Locate the cell with the specified text and output its [x, y] center coordinate. 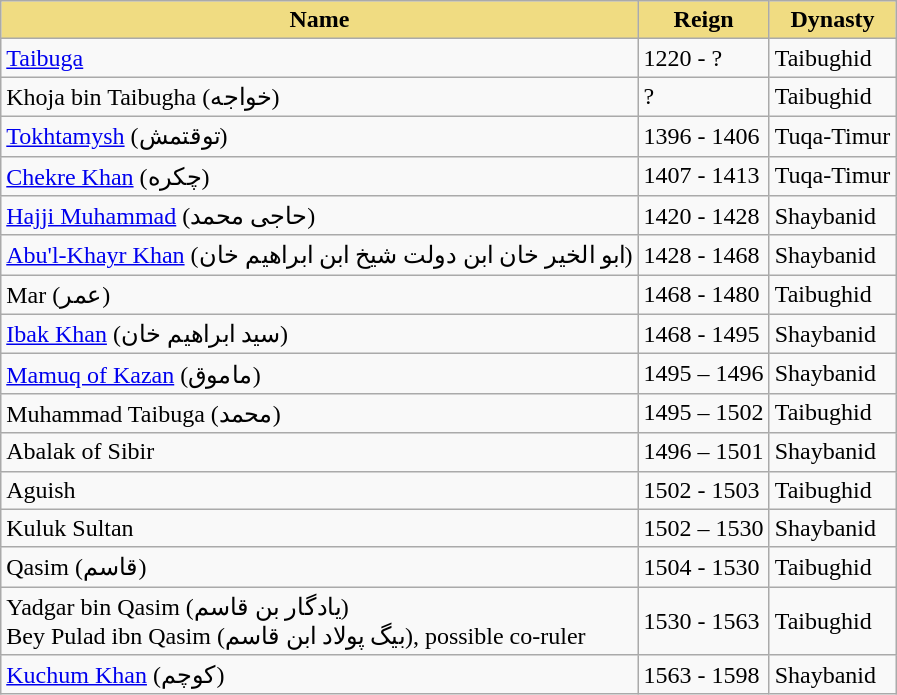
Tokhtamysh (توقتمش) [320, 136]
1502 - 1503 [704, 490]
Name [320, 20]
1420 - 1428 [704, 216]
1407 - 1413 [704, 176]
1496 – 1501 [704, 452]
? [704, 97]
Ibak Khan (سید ابراهیم خان) [320, 334]
1504 - 1530 [704, 567]
Kuluk Sultan [320, 528]
Mar (عمر) [320, 295]
Reign [704, 20]
Kuchum Khan (کوچم) [320, 675]
Abu'l-Khayr Khan (ابو الخیر خان ابن دولت شیخ ابن ابراهیم خان) [320, 255]
Abalak of Sibir [320, 452]
1563 - 1598 [704, 675]
Aguish [320, 490]
1428 - 1468 [704, 255]
Chekre Khan (چکره) [320, 176]
Muhammad Taibuga (محمد) [320, 413]
1502 – 1530 [704, 528]
Hajji Muhammad (حاجی محمد) [320, 216]
1396 - 1406 [704, 136]
Dynasty [832, 20]
1495 – 1502 [704, 413]
1468 - 1480 [704, 295]
1530 - 1563 [704, 621]
Taibuga [320, 58]
1220 - ? [704, 58]
Khoja bin Taibugha (خواجه) [320, 97]
1495 – 1496 [704, 374]
Qasim (قاسم) [320, 567]
1468 - 1495 [704, 334]
Mamuq of Kazan (ماموق) [320, 374]
Yadgar bin Qasim (یادگار بن قاسم) Bey Pulad ibn Qasim (بیگ پولاد ابن قاسم), possible co-ruler [320, 621]
